Pinpoint the cell where the given text exists, returning its [X, Y] midpoint coordinate. 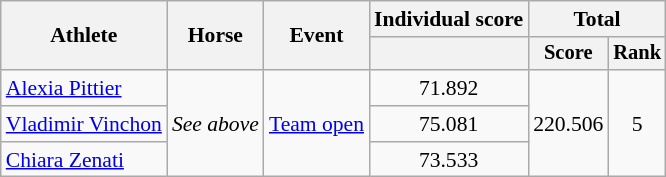
Alexia Pittier [84, 88]
Individual score [448, 19]
Team open [316, 124]
220.506 [568, 124]
Horse [216, 36]
75.081 [448, 124]
5 [637, 124]
71.892 [448, 88]
Rank [637, 54]
Event [316, 36]
Athlete [84, 36]
Total [597, 19]
See above [216, 124]
Score [568, 54]
Vladimir Vinchon [84, 124]
